Capture the cell that displays the provided text and extract its (x, y) central coordinate. 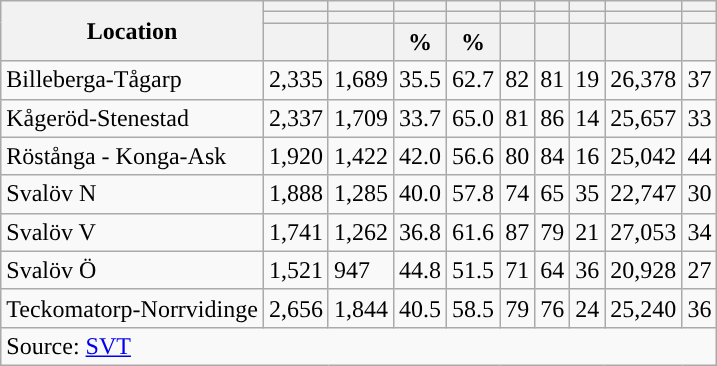
71 (518, 270)
33.7 (420, 118)
Teckomatorp-Norrvidinge (132, 308)
1,285 (360, 194)
51.5 (474, 270)
Kågeröd-Stenestad (132, 118)
33 (700, 118)
947 (360, 270)
14 (588, 118)
57.8 (474, 194)
27 (700, 270)
1,521 (296, 270)
Billeberga-Tågarp (132, 80)
87 (518, 232)
Source: SVT (359, 346)
1,844 (360, 308)
36.8 (420, 232)
1,262 (360, 232)
65.0 (474, 118)
44.8 (420, 270)
1,422 (360, 156)
58.5 (474, 308)
37 (700, 80)
2,335 (296, 80)
65 (552, 194)
64 (552, 270)
27,053 (644, 232)
24 (588, 308)
1,709 (360, 118)
82 (518, 80)
2,656 (296, 308)
2,337 (296, 118)
40.5 (420, 308)
40.0 (420, 194)
Svalöv Ö (132, 270)
Svalöv V (132, 232)
56.6 (474, 156)
22,747 (644, 194)
25,657 (644, 118)
42.0 (420, 156)
1,920 (296, 156)
35.5 (420, 80)
Svalöv N (132, 194)
Röstånga - Konga-Ask (132, 156)
35 (588, 194)
26,378 (644, 80)
19 (588, 80)
61.6 (474, 232)
25,240 (644, 308)
76 (552, 308)
74 (518, 194)
1,689 (360, 80)
16 (588, 156)
1,888 (296, 194)
Location (132, 31)
21 (588, 232)
86 (552, 118)
34 (700, 232)
1,741 (296, 232)
80 (518, 156)
30 (700, 194)
44 (700, 156)
62.7 (474, 80)
25,042 (644, 156)
84 (552, 156)
20,928 (644, 270)
